Capture the cell that displays the provided text and extract its (x, y) central coordinate. 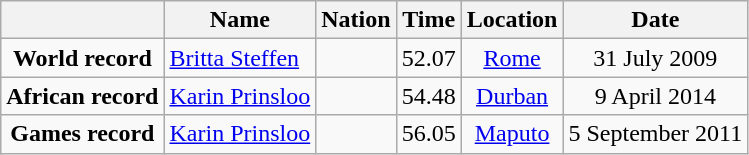
Durban (512, 96)
31 July 2009 (656, 58)
5 September 2011 (656, 134)
Name (240, 20)
Maputo (512, 134)
African record (82, 96)
52.07 (428, 58)
54.48 (428, 96)
Games record (82, 134)
Location (512, 20)
Rome (512, 58)
56.05 (428, 134)
Britta Steffen (240, 58)
World record (82, 58)
9 April 2014 (656, 96)
Time (428, 20)
Nation (356, 20)
Date (656, 20)
